From the cell containing the given text, extract its center point as (x, y) coordinate. 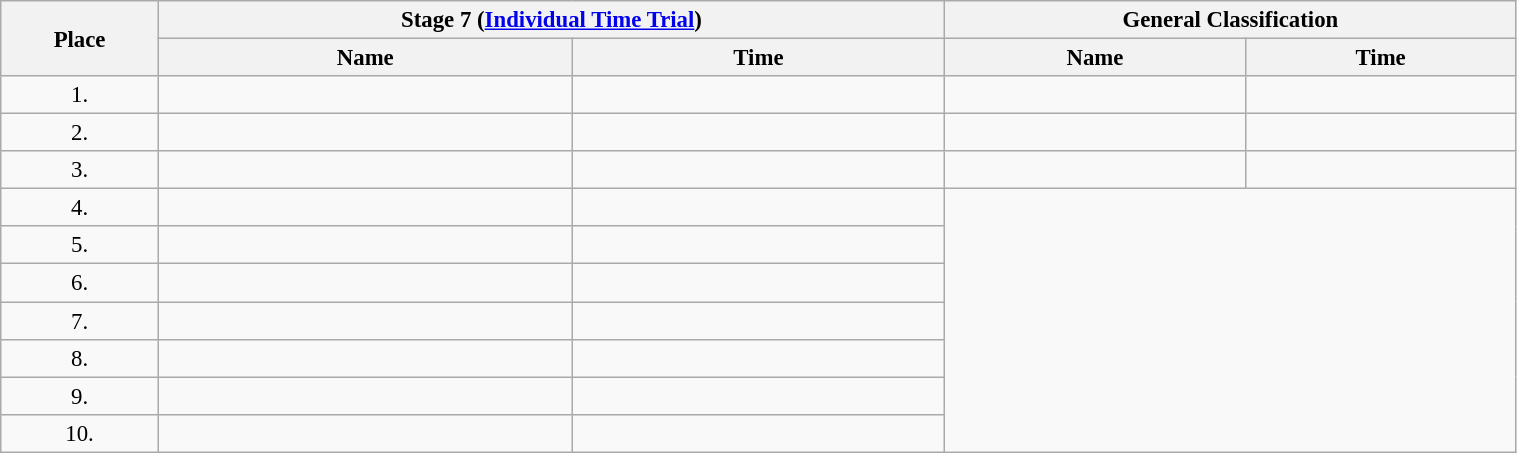
2. (80, 133)
7. (80, 321)
9. (80, 396)
1. (80, 95)
4. (80, 208)
6. (80, 283)
Place (80, 38)
5. (80, 245)
General Classification (1230, 20)
10. (80, 433)
Stage 7 (Individual Time Trial) (551, 20)
8. (80, 358)
3. (80, 170)
